From the cell containing the given text, extract its center point as (X, Y) coordinate. 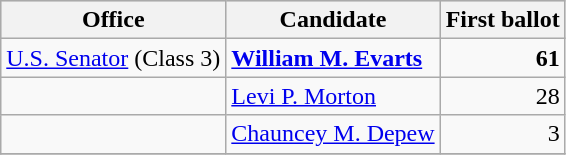
Chauncey M. Depew (333, 134)
Candidate (333, 20)
61 (502, 58)
Levi P. Morton (333, 96)
Office (114, 20)
3 (502, 134)
28 (502, 96)
U.S. Senator (Class 3) (114, 58)
First ballot (502, 20)
William M. Evarts (333, 58)
